Determine the [X, Y] coordinate at the center of the cell enclosing the given text.  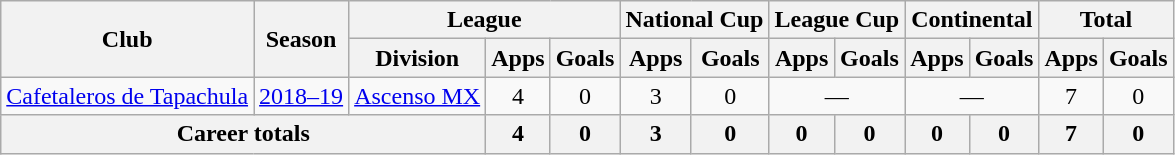
National Cup [694, 20]
Total [1106, 20]
2018–19 [302, 96]
League Cup [837, 20]
Career totals [244, 134]
Season [302, 39]
Club [128, 39]
League [484, 20]
Cafetaleros de Tapachula [128, 96]
Ascenso MX [418, 96]
Continental [972, 20]
Division [418, 58]
